Capture the cell that displays the provided text and extract its [x, y] central coordinate. 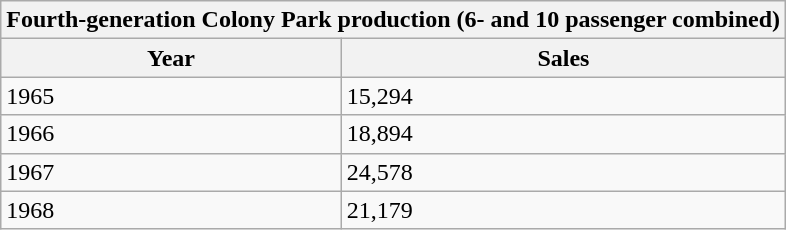
1967 [172, 172]
1968 [172, 210]
21,179 [563, 210]
24,578 [563, 172]
18,894 [563, 134]
1966 [172, 134]
1965 [172, 96]
Sales [563, 58]
15,294 [563, 96]
Year [172, 58]
Fourth-generation Colony Park production (6- and 10 passenger combined) [394, 20]
